Provide the (x, y) coordinate of the cell's center where the given text is located.  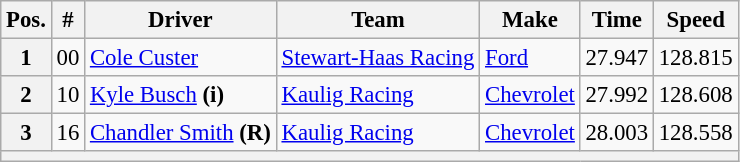
3 (26, 133)
Stewart-Haas Racing (378, 58)
128.558 (696, 133)
Make (530, 20)
27.947 (616, 58)
10 (68, 95)
2 (26, 95)
Ford (530, 58)
Team (378, 20)
Chandler Smith (R) (181, 133)
Pos. (26, 20)
16 (68, 133)
27.992 (616, 95)
1 (26, 58)
# (68, 20)
128.815 (696, 58)
28.003 (616, 133)
Kyle Busch (i) (181, 95)
00 (68, 58)
Time (616, 20)
Speed (696, 20)
128.608 (696, 95)
Cole Custer (181, 58)
Driver (181, 20)
